Find where the given text appears and provide that cell's center as (X, Y) coordinate. 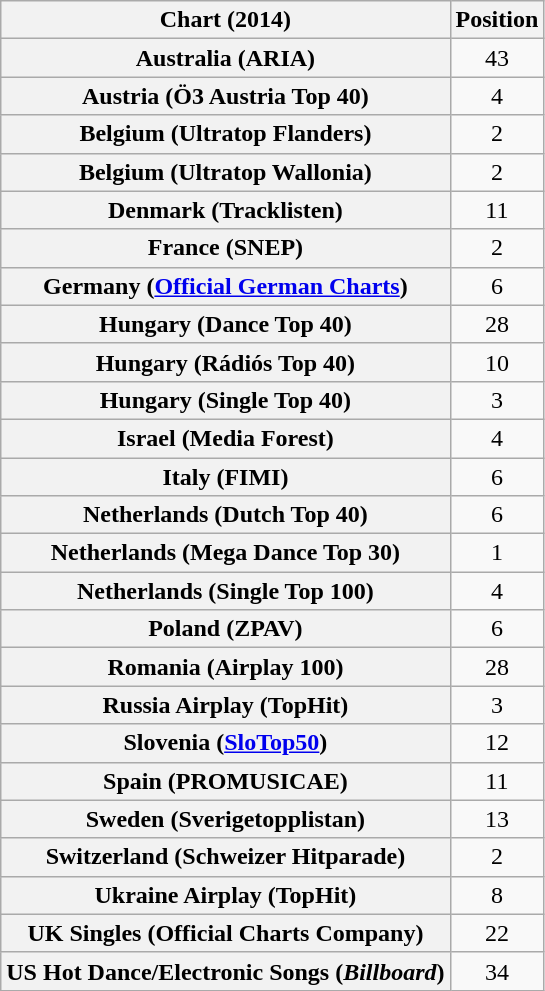
22 (497, 933)
Denmark (Tracklisten) (226, 210)
34 (497, 971)
Australia (ARIA) (226, 58)
Position (497, 20)
Ukraine Airplay (TopHit) (226, 895)
Belgium (Ultratop Flanders) (226, 134)
US Hot Dance/Electronic Songs (Billboard) (226, 971)
Spain (PROMUSICAE) (226, 781)
Hungary (Rádiós Top 40) (226, 362)
Austria (Ö3 Austria Top 40) (226, 96)
Israel (Media Forest) (226, 438)
Romania (Airplay 100) (226, 667)
Slovenia (SloTop50) (226, 743)
Germany (Official German Charts) (226, 286)
12 (497, 743)
Chart (2014) (226, 20)
Poland (ZPAV) (226, 629)
8 (497, 895)
Sweden (Sverigetopplistan) (226, 819)
Belgium (Ultratop Wallonia) (226, 172)
Hungary (Single Top 40) (226, 400)
Italy (FIMI) (226, 477)
Russia Airplay (TopHit) (226, 705)
Hungary (Dance Top 40) (226, 324)
UK Singles (Official Charts Company) (226, 933)
43 (497, 58)
Switzerland (Schweizer Hitparade) (226, 857)
13 (497, 819)
Netherlands (Dutch Top 40) (226, 515)
Netherlands (Mega Dance Top 30) (226, 553)
1 (497, 553)
10 (497, 362)
Netherlands (Single Top 100) (226, 591)
France (SNEP) (226, 248)
